Extract the [x, y] coordinate from the center of the cell holding the provided text.  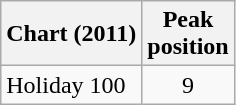
Chart (2011) [72, 34]
Holiday 100 [72, 85]
Peakposition [188, 34]
9 [188, 85]
